For the text-containing cell, return its midpoint in (x, y) coordinate format. 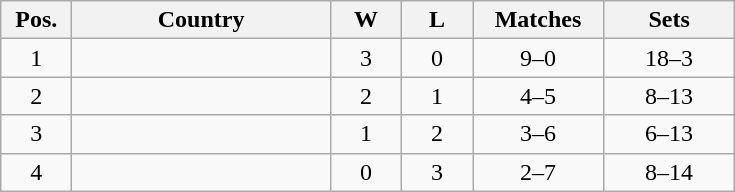
Matches (538, 20)
L (436, 20)
Country (202, 20)
4 (36, 172)
9–0 (538, 58)
W (366, 20)
Pos. (36, 20)
3–6 (538, 134)
2–7 (538, 172)
18–3 (670, 58)
8–13 (670, 96)
Sets (670, 20)
8–14 (670, 172)
4–5 (538, 96)
6–13 (670, 134)
